Scan for the cell matching the given text and deliver its [X, Y] coordinate at center. 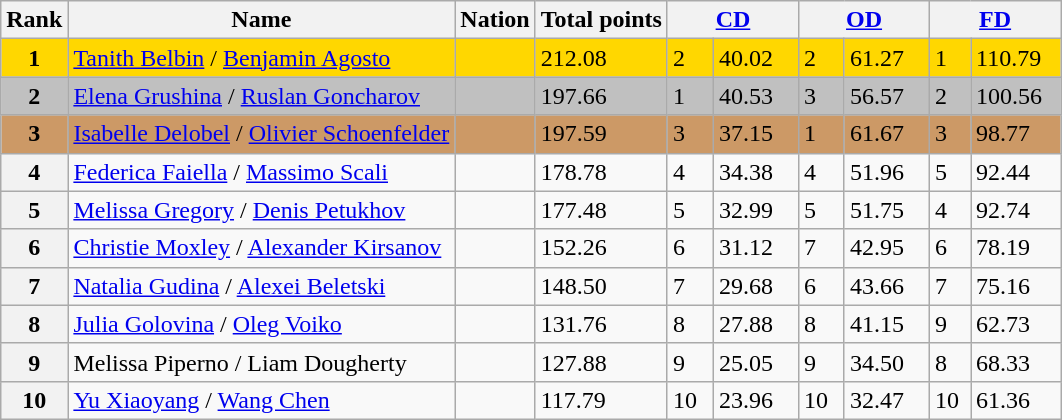
Melissa Piperno / Liam Dougherty [262, 362]
98.77 [1016, 134]
61.67 [886, 134]
Christie Moxley / Alexander Kirsanov [262, 248]
FD [996, 20]
178.78 [601, 172]
177.48 [601, 210]
148.50 [601, 286]
117.79 [601, 400]
212.08 [601, 58]
51.75 [886, 210]
56.57 [886, 96]
68.33 [1016, 362]
40.53 [756, 96]
37.15 [756, 134]
CD [732, 20]
40.02 [756, 58]
32.47 [886, 400]
61.27 [886, 58]
61.36 [1016, 400]
Tanith Belbin / Benjamin Agosto [262, 58]
31.12 [756, 248]
Name [262, 20]
27.88 [756, 324]
Isabelle Delobel / Olivier Schoenfelder [262, 134]
42.95 [886, 248]
OD [864, 20]
78.19 [1016, 248]
Rank [34, 20]
34.38 [756, 172]
Federica Faiella / Massimo Scali [262, 172]
43.66 [886, 286]
110.79 [1016, 58]
41.15 [886, 324]
92.44 [1016, 172]
Natalia Gudina / Alexei Beletski [262, 286]
Total points [601, 20]
Yu Xiaoyang / Wang Chen [262, 400]
152.26 [601, 248]
197.66 [601, 96]
127.88 [601, 362]
197.59 [601, 134]
23.96 [756, 400]
131.76 [601, 324]
92.74 [1016, 210]
51.96 [886, 172]
Melissa Gregory / Denis Petukhov [262, 210]
34.50 [886, 362]
Julia Golovina / Oleg Voiko [262, 324]
32.99 [756, 210]
62.73 [1016, 324]
29.68 [756, 286]
Nation [495, 20]
75.16 [1016, 286]
25.05 [756, 362]
100.56 [1016, 96]
Elena Grushina / Ruslan Goncharov [262, 96]
